Capture the cell that displays the provided text and extract its (X, Y) central coordinate. 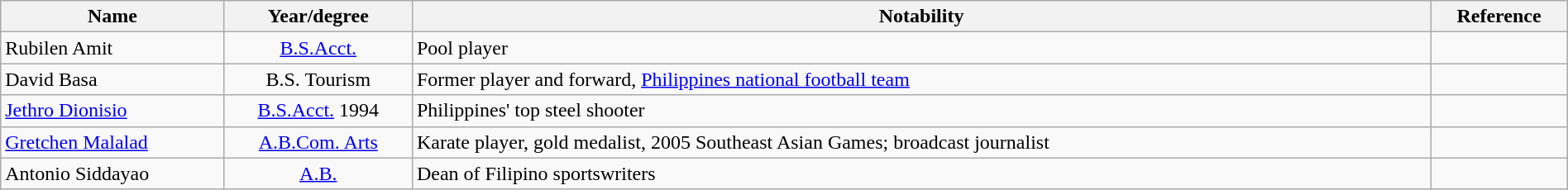
Name (112, 17)
Year/degree (318, 17)
Jethro Dionisio (112, 111)
Former player and forward, Philippines national football team (921, 79)
David Basa (112, 79)
A.B. (318, 173)
Dean of Filipino sportswriters (921, 173)
B.S. Tourism (318, 79)
Gretchen Malalad (112, 142)
Pool player (921, 48)
B.S.Acct. 1994 (318, 111)
Philippines' top steel shooter (921, 111)
Karate player, gold medalist, 2005 Southeast Asian Games; broadcast journalist (921, 142)
Antonio Siddayao (112, 173)
A.B.Com. Arts (318, 142)
Rubilen Amit (112, 48)
Notability (921, 17)
Reference (1499, 17)
B.S.Acct. (318, 48)
